Return [X, Y] of the center of cell containing provided text 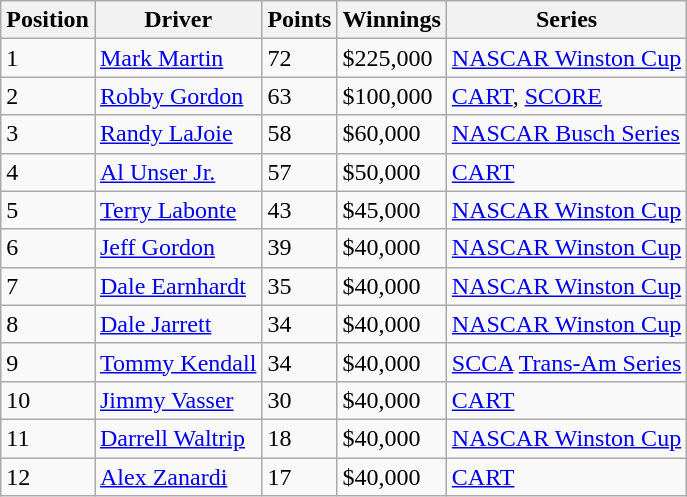
5 [48, 210]
6 [48, 248]
$100,000 [392, 96]
Alex Zanardi [178, 477]
57 [300, 172]
Al Unser Jr. [178, 172]
Dale Jarrett [178, 324]
58 [300, 134]
Position [48, 20]
Mark Martin [178, 58]
3 [48, 134]
Jeff Gordon [178, 248]
Robby Gordon [178, 96]
Jimmy Vasser [178, 400]
$45,000 [392, 210]
Darrell Waltrip [178, 438]
17 [300, 477]
$50,000 [392, 172]
$225,000 [392, 58]
72 [300, 58]
63 [300, 96]
Series [566, 20]
NASCAR Busch Series [566, 134]
Driver [178, 20]
Randy LaJoie [178, 134]
Terry Labonte [178, 210]
18 [300, 438]
35 [300, 286]
1 [48, 58]
10 [48, 400]
SCCA Trans-Am Series [566, 362]
Points [300, 20]
7 [48, 286]
$60,000 [392, 134]
30 [300, 400]
8 [48, 324]
12 [48, 477]
CART, SCORE [566, 96]
Winnings [392, 20]
Tommy Kendall [178, 362]
2 [48, 96]
Dale Earnhardt [178, 286]
11 [48, 438]
4 [48, 172]
39 [300, 248]
9 [48, 362]
43 [300, 210]
